Extract the [x, y] coordinate from the center of the cell holding the provided text.  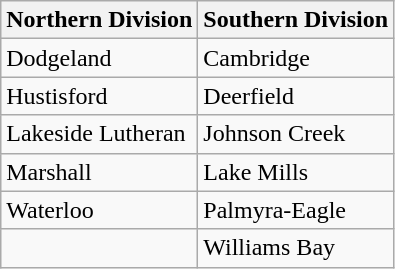
Lake Mills [296, 172]
Cambridge [296, 58]
Waterloo [100, 210]
Southern Division [296, 20]
Dodgeland [100, 58]
Lakeside Lutheran [100, 134]
Northern Division [100, 20]
Williams Bay [296, 248]
Johnson Creek [296, 134]
Deerfield [296, 96]
Hustisford [100, 96]
Marshall [100, 172]
Palmyra-Eagle [296, 210]
